Return (X, Y) of the center of cell containing provided text 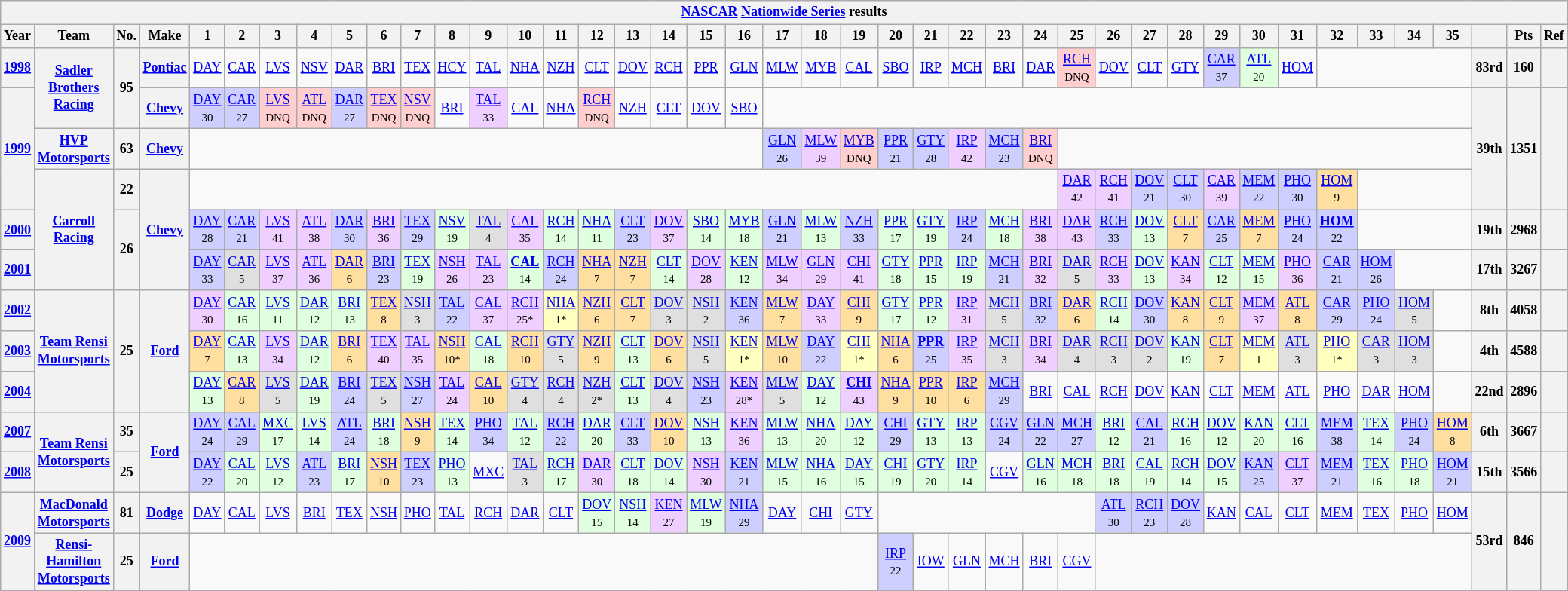
10 (525, 36)
83rd (1490, 68)
CAL19 (1150, 473)
BRI36 (384, 230)
CHI9 (859, 311)
MEM1 (1259, 351)
No. (127, 36)
GLN22 (1040, 432)
IRP24 (967, 230)
KAN8 (1186, 311)
2007 (18, 432)
2009 (18, 541)
MCH3 (1004, 351)
BRI38 (1040, 230)
3267 (1524, 270)
RCH4 (561, 391)
ATLDNQ (314, 109)
Make (164, 36)
17 (782, 36)
NZH33 (859, 230)
MEM22 (1259, 189)
CAL21 (1150, 432)
PPR25 (931, 351)
KAN34 (1186, 270)
IRP42 (967, 149)
LVS5 (278, 391)
4 (314, 36)
MEM38 (1337, 432)
RCH24 (561, 270)
NSH13 (706, 432)
BRI12 (1113, 432)
CAL37 (488, 311)
TEX8 (384, 311)
Team (74, 36)
RCH10 (525, 351)
PPR21 (896, 149)
TEXDNQ (384, 109)
NSH10* (452, 351)
LVS11 (278, 311)
GLN16 (1040, 473)
PPR10 (931, 391)
CAR13 (242, 351)
MLW34 (782, 270)
NHA16 (820, 473)
CAR5 (242, 270)
29 (1221, 36)
4th (1490, 351)
DAY28 (207, 230)
BRIDNQ (1040, 149)
NZH7 (633, 270)
PHO30 (1298, 189)
TAL22 (452, 311)
BRI13 (350, 311)
GTY18 (896, 270)
CAR39 (1221, 189)
MLW15 (782, 473)
Sadler Brothers Racing (74, 87)
MLW5 (782, 391)
23 (1004, 36)
NSH5 (706, 351)
CAR8 (242, 391)
28 (1186, 36)
CAL35 (525, 230)
2 (242, 36)
DAR42 (1077, 189)
CHI (820, 513)
NSH3 (418, 311)
DAR43 (1077, 230)
MLW10 (782, 351)
LVS37 (278, 270)
12 (597, 36)
MXC (488, 473)
CAR37 (1221, 68)
CLT16 (1298, 432)
DAY15 (859, 473)
NHA6 (896, 351)
CHI41 (859, 270)
2001 (18, 270)
MXC17 (278, 432)
MLW39 (820, 149)
HOM22 (1337, 230)
2003 (18, 351)
2000 (18, 230)
ATL23 (314, 473)
PPR15 (931, 270)
IRP13 (967, 432)
CHI19 (896, 473)
IRP19 (967, 270)
IRP35 (967, 351)
ATL8 (1298, 311)
20 (896, 36)
CLT14 (669, 270)
DAY24 (207, 432)
CAR (242, 68)
DOV3 (669, 311)
GTY17 (896, 311)
NSH27 (418, 391)
6th (1490, 432)
CAR3 (1377, 351)
NSH30 (706, 473)
PHO1* (1337, 351)
13 (633, 36)
KEN12 (744, 270)
DOV14 (669, 473)
19th (1490, 230)
Year (18, 36)
MCH29 (1004, 391)
DOV12 (1221, 432)
TEX5 (384, 391)
CAL20 (242, 473)
DOV30 (1150, 311)
KEN28* (744, 391)
DAR19 (314, 391)
DOV6 (669, 351)
KEN27 (669, 513)
IRP6 (967, 391)
PPR12 (931, 311)
LVS41 (278, 230)
KEN1* (744, 351)
BRI6 (350, 351)
3667 (1524, 432)
IRP (931, 68)
CLT18 (633, 473)
NSH10 (384, 473)
TAL12 (525, 432)
2008 (18, 473)
31 (1298, 36)
NHA29 (744, 513)
ATL38 (314, 230)
MEM7 (1259, 230)
MCH27 (1077, 432)
2004 (18, 391)
9 (488, 36)
KEN21 (744, 473)
22nd (1490, 391)
IOW (931, 562)
Ref (1554, 36)
MYBDNQ (859, 149)
MCH23 (1004, 149)
15th (1490, 473)
NHA7 (597, 270)
CLT33 (633, 432)
CAL10 (488, 391)
KAN19 (1186, 351)
NSV (314, 68)
DOV10 (669, 432)
NZH6 (597, 311)
CAR29 (1337, 311)
NHA20 (820, 432)
TAL33 (488, 109)
DAR4 (1077, 351)
MCH5 (1004, 311)
MLW (782, 68)
CGV24 (1004, 432)
CAR16 (242, 311)
81 (127, 513)
NSH (384, 513)
1999 (18, 149)
34 (1414, 36)
ATL30 (1113, 513)
39th (1490, 149)
RCH25* (525, 311)
NSH9 (418, 432)
17th (1490, 270)
CLT23 (633, 230)
6 (384, 36)
5 (350, 36)
LVS12 (278, 473)
1 (207, 36)
ATL (1298, 391)
846 (1524, 541)
DAR20 (597, 432)
Rensi-Hamilton Motorsports (74, 562)
11 (561, 36)
HOM9 (1337, 189)
CHI43 (859, 391)
NHA1* (561, 311)
CHI29 (896, 432)
MEM37 (1259, 311)
HOM5 (1414, 311)
HOM21 (1452, 473)
2968 (1524, 230)
TAL24 (452, 391)
IRP31 (967, 311)
8 (452, 36)
CAR27 (242, 109)
NSH14 (633, 513)
DOV4 (669, 391)
BRI17 (350, 473)
BRI24 (350, 391)
NZH9 (597, 351)
HOM26 (1377, 270)
TEX23 (418, 473)
HOM3 (1414, 351)
CAL14 (525, 270)
Carroll Racing (74, 229)
CLT9 (1221, 311)
NHA11 (597, 230)
1351 (1524, 149)
KAN25 (1259, 473)
MLW19 (706, 513)
21 (931, 36)
TEX19 (418, 270)
CAR25 (1221, 230)
8th (1490, 311)
PHO18 (1414, 473)
LVS14 (314, 432)
NZH2* (597, 391)
PHO34 (488, 432)
TAL35 (418, 351)
MEM15 (1259, 270)
MYB (820, 68)
30 (1259, 36)
IRP14 (967, 473)
KAN20 (1259, 432)
53rd (1490, 541)
PHO36 (1298, 270)
ATL36 (314, 270)
2002 (18, 311)
CAL29 (242, 432)
LVS34 (278, 351)
7 (418, 36)
RCH17 (561, 473)
GLN26 (782, 149)
IRP22 (896, 562)
NSV19 (452, 230)
NSH23 (706, 391)
DAR5 (1077, 270)
CLT30 (1186, 189)
ATL20 (1259, 68)
Dodge (164, 513)
TEX16 (1377, 473)
TEX29 (418, 230)
32 (1337, 36)
RCH22 (561, 432)
HCY (452, 68)
LVSDNQ (278, 109)
MEM21 (1337, 473)
HVP Motorsports (74, 149)
NSH2 (706, 311)
Pontiac (164, 68)
SBO14 (706, 230)
TEX40 (384, 351)
1998 (18, 68)
BRI34 (1040, 351)
BRI23 (384, 270)
GLN29 (820, 270)
27 (1150, 36)
160 (1524, 68)
PHO13 (452, 473)
NSH26 (452, 270)
MacDonald Motorsports (74, 513)
GTY5 (561, 351)
2896 (1524, 391)
GTY4 (525, 391)
DAY13 (207, 391)
GTY28 (931, 149)
GTY13 (931, 432)
18 (820, 36)
4058 (1524, 311)
CLT37 (1298, 473)
MCH21 (1004, 270)
DOV2 (1150, 351)
DAY7 (207, 351)
RCH3 (1113, 351)
ATL3 (1298, 351)
Pts (1524, 36)
MYB18 (744, 230)
33 (1377, 36)
4588 (1524, 351)
GTY19 (931, 230)
NSVDNQ (418, 109)
MLW7 (782, 311)
3566 (1524, 473)
TAL23 (488, 270)
CLT12 (1221, 270)
RCH23 (1150, 513)
TAL4 (488, 230)
TAL3 (525, 473)
15 (706, 36)
RCH41 (1113, 189)
24 (1040, 36)
NHA9 (896, 391)
DOV37 (669, 230)
ATL24 (350, 432)
GLN21 (782, 230)
NASCAR Nationwide Series results (784, 12)
PPR17 (896, 230)
HOM8 (1452, 432)
RCH16 (1186, 432)
CHI1* (859, 351)
63 (127, 149)
3 (278, 36)
19 (859, 36)
DAR27 (350, 109)
95 (127, 87)
CAL18 (488, 351)
14 (669, 36)
PPR (706, 68)
GTY20 (931, 473)
DOV21 (1150, 189)
16 (744, 36)
